Search for the cell housing the specified text and yield its [x, y] center coordinate. 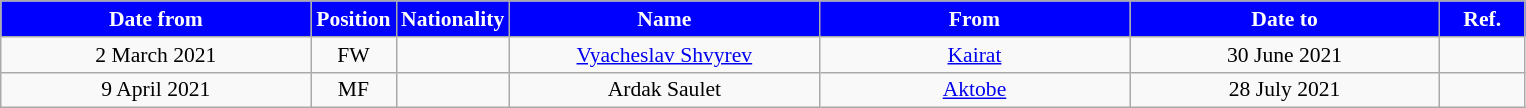
FW [354, 55]
From [974, 19]
Position [354, 19]
Nationality [452, 19]
9 April 2021 [156, 90]
Kairat [974, 55]
Name [664, 19]
2 March 2021 [156, 55]
28 July 2021 [1285, 90]
Date from [156, 19]
Ardak Saulet [664, 90]
30 June 2021 [1285, 55]
Vyacheslav Shvyrev [664, 55]
MF [354, 90]
Date to [1285, 19]
Ref. [1482, 19]
Aktobe [974, 90]
